Capture the cell that displays the provided text and extract its (X, Y) central coordinate. 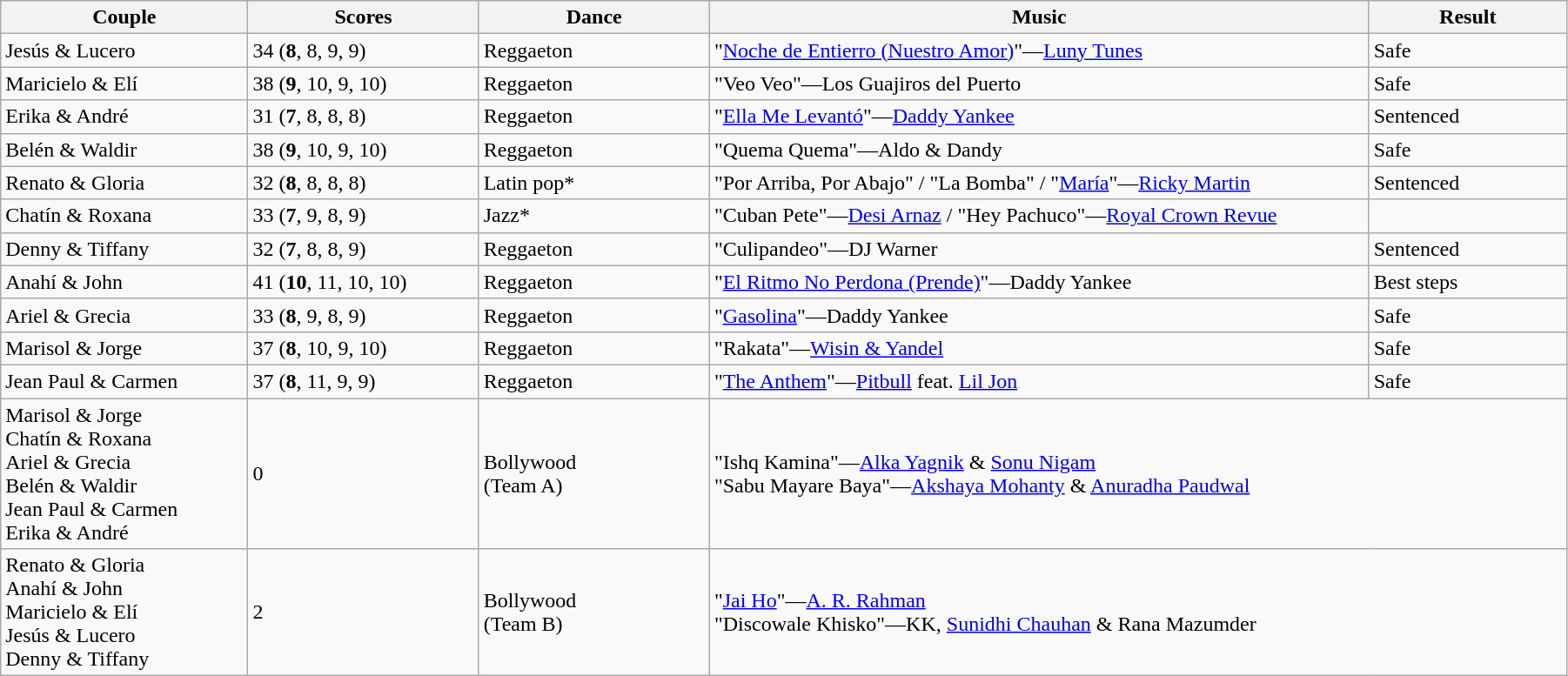
Renato & GloriaAnahí & JohnMaricielo & ElíJesús & LuceroDenny & Tiffany (124, 612)
Couple (124, 17)
Bollywood(Team B) (593, 612)
Music (1039, 17)
37 (8, 11, 9, 9) (364, 381)
Denny & Tiffany (124, 249)
41 (10, 11, 10, 10) (364, 282)
Maricielo & Elí (124, 84)
Dance (593, 17)
"Jai Ho"—A. R. Rahman"Discowale Khisko"—KK, Sunidhi Chauhan & Rana Mazumder (1138, 612)
Renato & Gloria (124, 183)
"Ella Me Levantó"—Daddy Yankee (1039, 117)
Marisol & Jorge (124, 348)
"Rakata"—Wisin & Yandel (1039, 348)
Result (1467, 17)
"The Anthem"—Pitbull feat. Lil Jon (1039, 381)
"Por Arriba, Por Abajo" / "La Bomba" / "María"—Ricky Martin (1039, 183)
34 (8, 8, 9, 9) (364, 50)
"El Ritmo No Perdona (Prende)"—Daddy Yankee (1039, 282)
Best steps (1467, 282)
"Quema Quema"—Aldo & Dandy (1039, 150)
Scores (364, 17)
"Ishq Kamina"—Alka Yagnik & Sonu Nigam"Sabu Mayare Baya"—Akshaya Mohanty & Anuradha Paudwal (1138, 473)
31 (7, 8, 8, 8) (364, 117)
33 (8, 9, 8, 9) (364, 315)
37 (8, 10, 9, 10) (364, 348)
Marisol & JorgeChatín & RoxanaAriel & GreciaBelén & WaldirJean Paul & CarmenErika & André (124, 473)
Belén & Waldir (124, 150)
Erika & André (124, 117)
"Noche de Entierro (Nuestro Amor)"—Luny Tunes (1039, 50)
0 (364, 473)
32 (8, 8, 8, 8) (364, 183)
"Veo Veo"—Los Guajiros del Puerto (1039, 84)
Bollywood(Team A) (593, 473)
32 (7, 8, 8, 9) (364, 249)
Jean Paul & Carmen (124, 381)
Latin pop* (593, 183)
"Culipandeo"—DJ Warner (1039, 249)
33 (7, 9, 8, 9) (364, 216)
Chatín & Roxana (124, 216)
Anahí & John (124, 282)
Jesús & Lucero (124, 50)
Jazz* (593, 216)
Ariel & Grecia (124, 315)
"Cuban Pete"—Desi Arnaz / "Hey Pachuco"—Royal Crown Revue (1039, 216)
"Gasolina"—Daddy Yankee (1039, 315)
2 (364, 612)
